Search for the cell housing the specified text and yield its (X, Y) center coordinate. 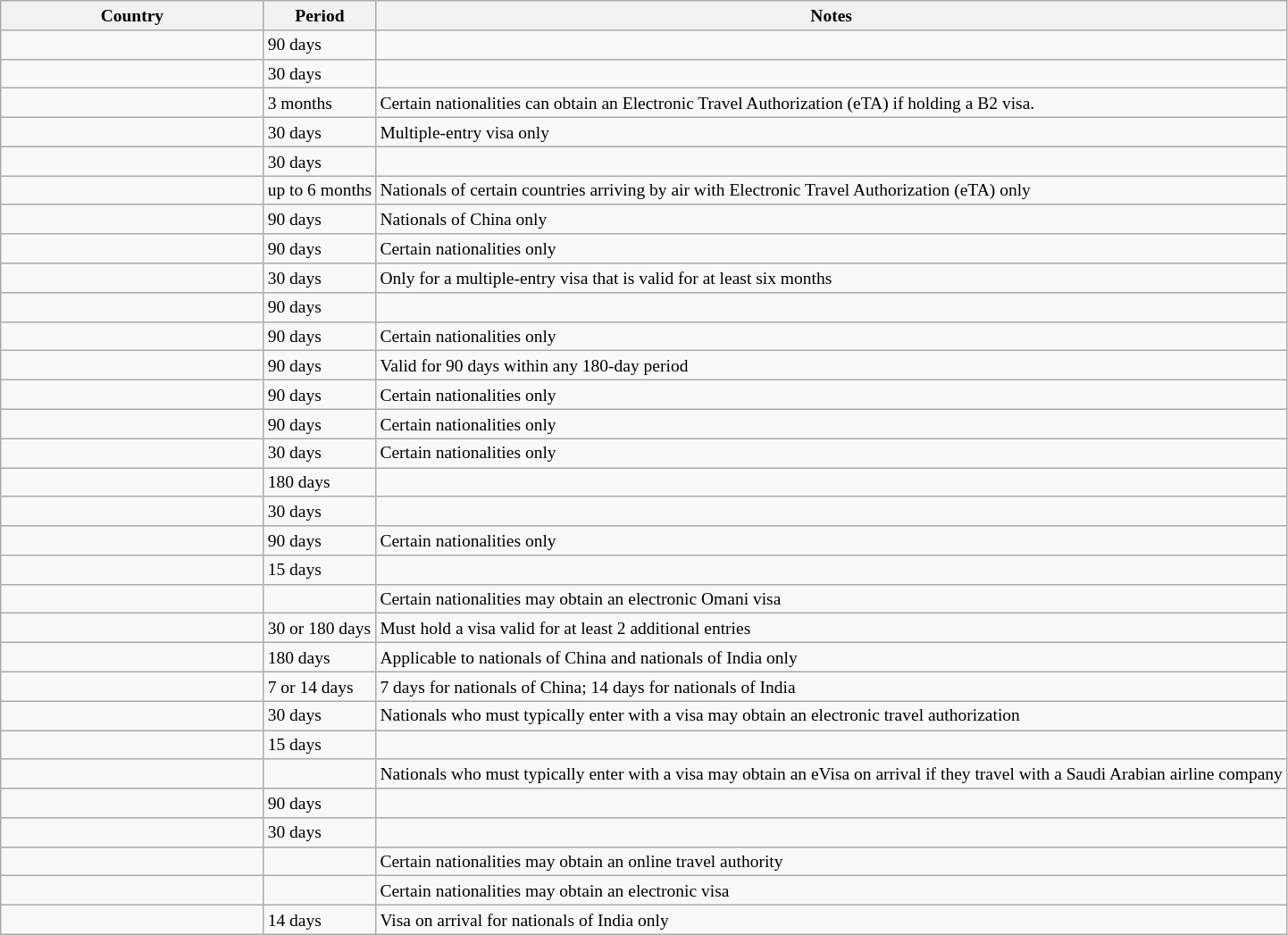
7 or 14 days (320, 686)
Multiple-entry visa only (832, 132)
Country (132, 16)
Valid for 90 days within any 180-day period (832, 366)
Visa on arrival for nationals of India only (832, 920)
Certain nationalities can obtain an Electronic Travel Authorization (eTA) if holding a B2 visa. (832, 104)
Nationals of China only (832, 220)
Must hold a visa valid for at least 2 additional entries (832, 629)
3 months (320, 104)
Certain nationalities may obtain an electronic Omani visa (832, 598)
up to 6 months (320, 191)
7 days for nationals of China; 14 days for nationals of India (832, 686)
Nationals who must typically enter with a visa may obtain an electronic travel authorization (832, 716)
Period (320, 16)
Certain nationalities may obtain an online travel authority (832, 861)
Only for a multiple-entry visa that is valid for at least six months (832, 279)
Notes (832, 16)
Nationals who must typically enter with a visa may obtain an eVisa on arrival if they travel with a Saudi Arabian airline company (832, 773)
30 or 180 days (320, 629)
Applicable to nationals of China and nationals of India only (832, 657)
Nationals of certain countries arriving by air with Electronic Travel Authorization (eTA) only (832, 191)
Certain nationalities may obtain an electronic visa (832, 891)
14 days (320, 920)
